Find where the given text appears and provide that cell's center as (X, Y) coordinate. 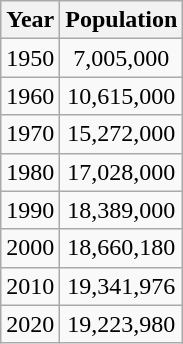
18,660,180 (122, 248)
1970 (30, 134)
1950 (30, 58)
Population (122, 20)
2020 (30, 324)
2010 (30, 286)
19,341,976 (122, 286)
Year (30, 20)
1980 (30, 172)
15,272,000 (122, 134)
2000 (30, 248)
7,005,000 (122, 58)
10,615,000 (122, 96)
18,389,000 (122, 210)
1960 (30, 96)
1990 (30, 210)
19,223,980 (122, 324)
17,028,000 (122, 172)
